Scan for the cell matching the given text and deliver its [x, y] coordinate at center. 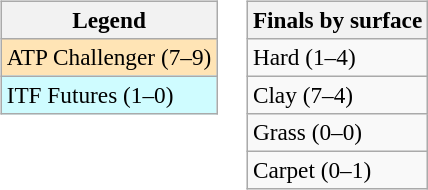
Carpet (0–1) [337, 171]
Hard (1–4) [337, 57]
Legend [108, 20]
Finals by surface [337, 20]
ITF Futures (1–0) [108, 95]
Clay (7–4) [337, 95]
ATP Challenger (7–9) [108, 57]
Grass (0–0) [337, 133]
